Determine the (x, y) coordinate at the center of the cell enclosing the given text.  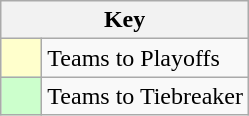
Teams to Playoffs (146, 58)
Key (125, 20)
Teams to Tiebreaker (146, 96)
